Search for the cell housing the specified text and yield its [X, Y] center coordinate. 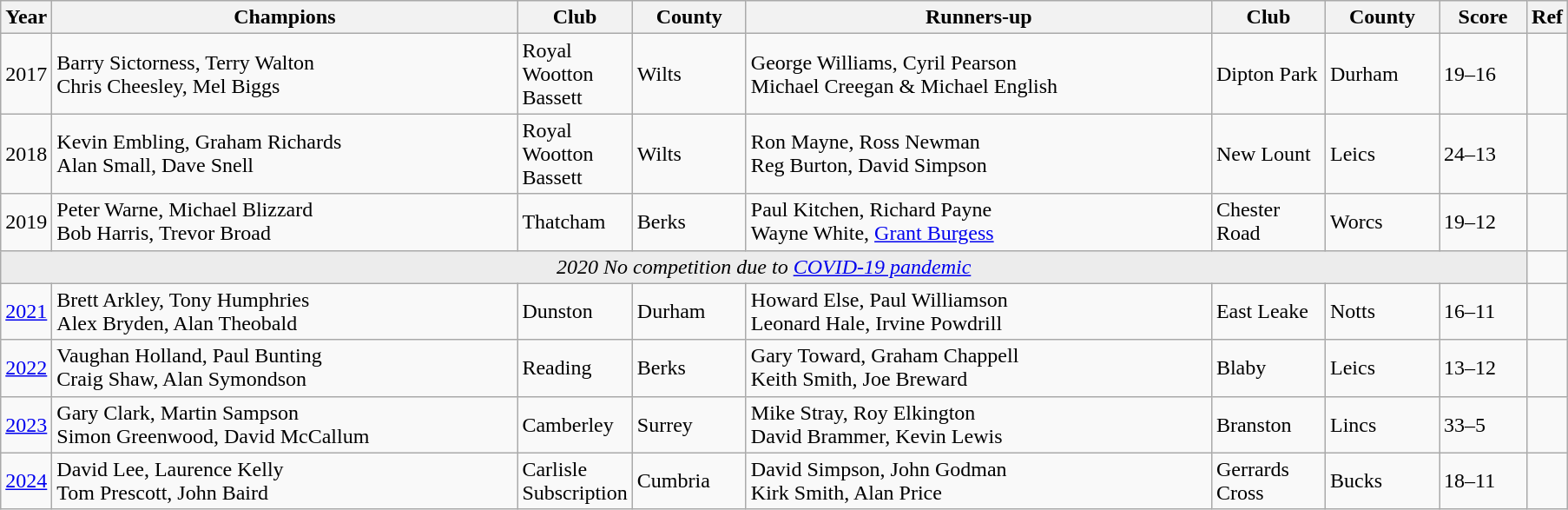
Branston [1268, 424]
Dunston [575, 311]
New Lount [1268, 154]
Reading [575, 368]
East Leake [1268, 311]
2020 No competition due to COVID-19 pandemic [764, 267]
Score [1483, 17]
2021 [26, 311]
Worcs [1382, 222]
Dipton Park [1268, 74]
Blaby [1268, 368]
Howard Else, Paul WilliamsonLeonard Hale, Irvine Powdrill [978, 311]
16–11 [1483, 311]
24–13 [1483, 154]
2022 [26, 368]
Carlisle Subscription [575, 481]
Surrey [689, 424]
Notts [1382, 311]
Paul Kitchen, Richard PayneWayne White, Grant Burgess [978, 222]
Brett Arkley, Tony HumphriesAlex Bryden, Alan Theobald [285, 311]
2023 [26, 424]
19–16 [1483, 74]
Gerrards Cross [1268, 481]
George Williams, Cyril PearsonMichael Creegan & Michael English [978, 74]
Barry Sictorness, Terry WaltonChris Cheesley, Mel Biggs [285, 74]
Thatcham [575, 222]
2018 [26, 154]
Cumbria [689, 481]
19–12 [1483, 222]
Ron Mayne, Ross NewmanReg Burton, David Simpson [978, 154]
2017 [26, 74]
Peter Warne, Michael BlizzardBob Harris, Trevor Broad [285, 222]
Camberley [575, 424]
Gary Toward, Graham ChappellKeith Smith, Joe Breward [978, 368]
Chester Road [1268, 222]
Mike Stray, Roy ElkingtonDavid Brammer, Kevin Lewis [978, 424]
18–11 [1483, 481]
13–12 [1483, 368]
David Lee, Laurence KellyTom Prescott, John Baird [285, 481]
Lincs [1382, 424]
Gary Clark, Martin SampsonSimon Greenwood, David McCallum [285, 424]
Vaughan Holland, Paul BuntingCraig Shaw, Alan Symondson [285, 368]
2019 [26, 222]
33–5 [1483, 424]
David Simpson, John GodmanKirk Smith, Alan Price [978, 481]
Champions [285, 17]
Bucks [1382, 481]
Ref [1547, 17]
2024 [26, 481]
Runners-up [978, 17]
Year [26, 17]
Kevin Embling, Graham RichardsAlan Small, Dave Snell [285, 154]
